Return the [x, y] coordinate for the center point of the cell that contains the specified text.  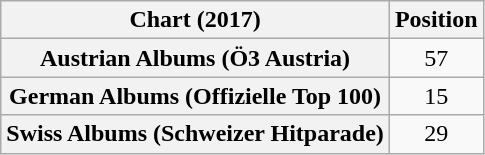
Chart (2017) [196, 20]
29 [436, 134]
Austrian Albums (Ö3 Austria) [196, 58]
57 [436, 58]
15 [436, 96]
Position [436, 20]
German Albums (Offizielle Top 100) [196, 96]
Swiss Albums (Schweizer Hitparade) [196, 134]
